Return (x, y) of the center of cell containing provided text 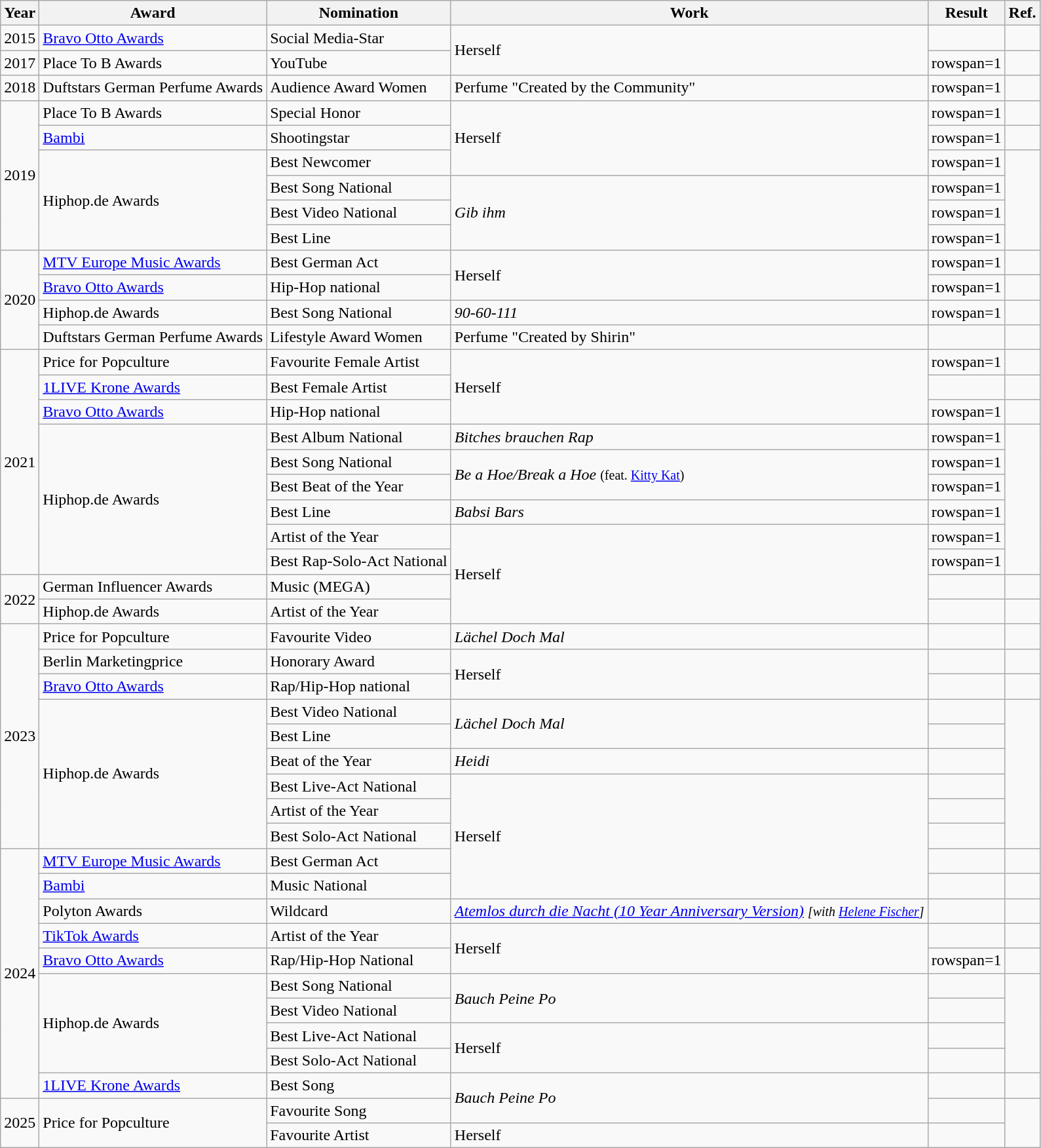
Best Newcomer (359, 163)
Special Honor (359, 113)
Result (966, 13)
Favourite Female Artist (359, 362)
German Influencer Awards (153, 586)
Be a Hoe/Break a Hoe (feat. Kitty Kat) (689, 474)
Perfume "Created by Shirin" (689, 337)
Year (20, 13)
Best Song (359, 1085)
2019 (20, 175)
Perfume "Created by the Community" (689, 88)
2015 (20, 38)
Music National (359, 886)
Bitches brauchen Rap (689, 437)
Favourite Artist (359, 1136)
Best Album National (359, 437)
2018 (20, 88)
Best Beat of the Year (359, 487)
Atemlos durch die Nacht (10 Year Anniversary Version) [with Helene Fischer] (689, 911)
2021 (20, 463)
2017 (20, 63)
2024 (20, 974)
2025 (20, 1123)
90-60-111 (689, 313)
YouTube (359, 63)
Favourite Video (359, 636)
Favourite Song (359, 1111)
Shootingstar (359, 138)
Heidi (689, 761)
Polyton Awards (153, 911)
Social Media-Star (359, 38)
2022 (20, 599)
Nomination (359, 13)
Honorary Award (359, 661)
Work (689, 13)
TikTok Awards (153, 936)
Berlin Marketingprice (153, 661)
Audience Award Women (359, 88)
Award (153, 13)
2023 (20, 737)
2020 (20, 299)
Beat of the Year (359, 761)
Best Female Artist (359, 387)
Lifestyle Award Women (359, 337)
Music (MEGA) (359, 586)
Rap/Hip-Hop National (359, 961)
Wildcard (359, 911)
Gib ihm (689, 212)
Rap/Hip-Hop national (359, 686)
Best Rap-Solo-Act National (359, 562)
Babsi Bars (689, 512)
Ref. (1022, 13)
